Return [X, Y] of the center of cell containing provided text 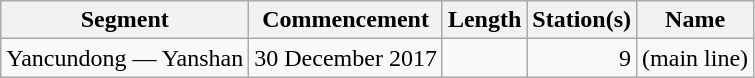
30 December 2017 [346, 58]
Commencement [346, 20]
(main line) [696, 58]
Station(s) [582, 20]
Segment [125, 20]
Yancundong — Yanshan [125, 58]
9 [582, 58]
Name [696, 20]
Length [484, 20]
